Return (X, Y) of the center of cell containing provided text 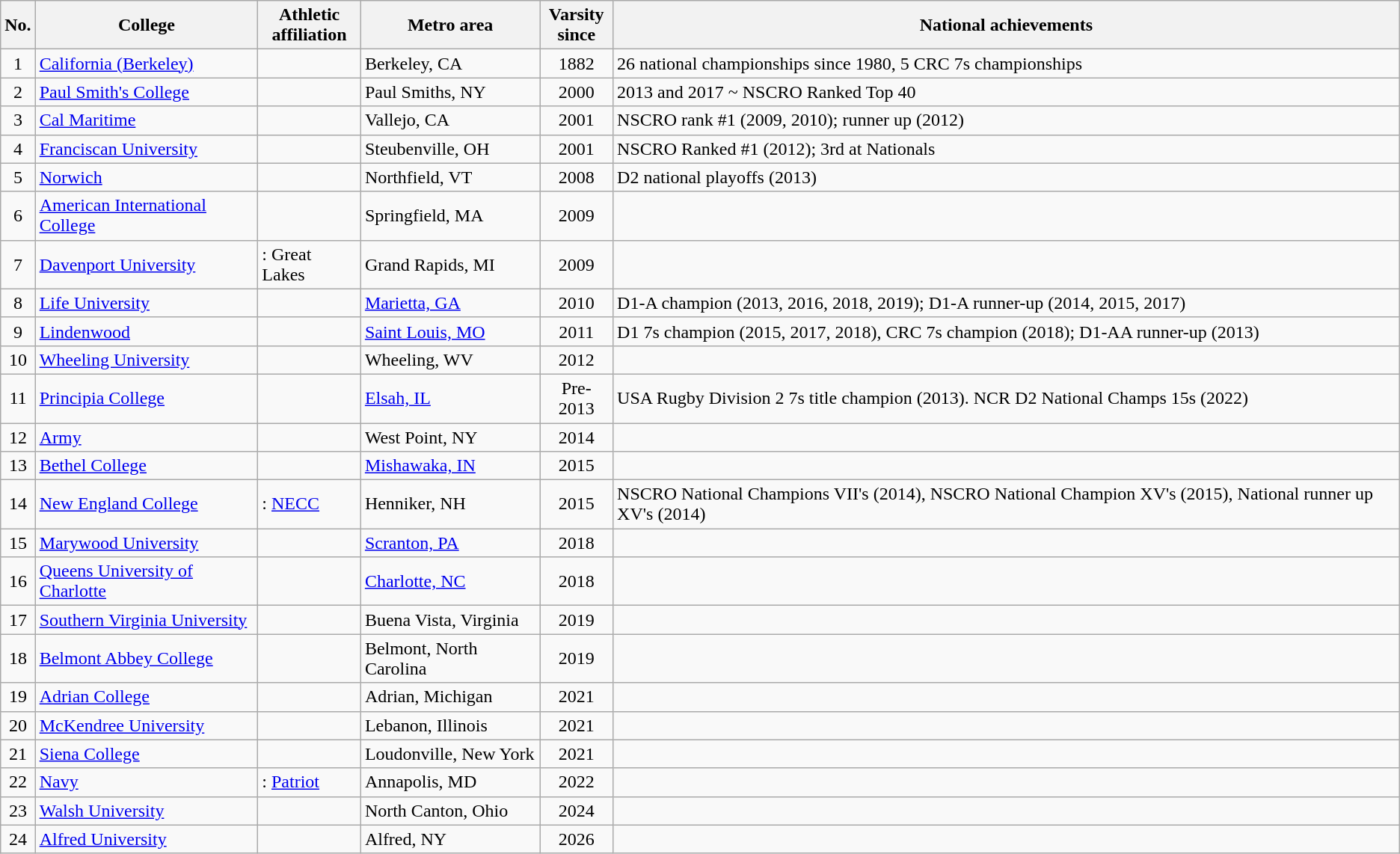
Mishawaka, IN (450, 466)
Lebanon, Illinois (450, 725)
Navy (147, 782)
13 (18, 466)
: NECC (310, 504)
8 (18, 303)
New England College (147, 504)
Charlotte, NC (450, 582)
2024 (577, 811)
Marietta, GA (450, 303)
20 (18, 725)
21 (18, 754)
Lindenwood (147, 331)
Buena Vista, Virginia (450, 620)
1 (18, 64)
19 (18, 697)
Belmont, North Carolina (450, 658)
12 (18, 437)
North Canton, Ohio (450, 811)
NSCRO National Champions VII's (2014), NSCRO National Champion XV's (2015), National runner up XV's (2014) (1007, 504)
Cal Maritime (147, 120)
NSCRO rank #1 (2009, 2010); runner up (2012) (1007, 120)
Northfield, VT (450, 177)
Wheeling, WV (450, 360)
2014 (577, 437)
Alfred, NY (450, 839)
Berkeley, CA (450, 64)
Alfred University (147, 839)
Paul Smith's College (147, 92)
Pre-2013 (577, 398)
18 (18, 658)
NSCRO Ranked #1 (2012); 3rd at Nationals (1007, 149)
6 (18, 215)
Army (147, 437)
2022 (577, 782)
Norwich (147, 177)
Davenport University (147, 265)
Steubenville, OH (450, 149)
23 (18, 811)
Siena College (147, 754)
West Point, NY (450, 437)
2013 and 2017 ~ NSCRO Ranked Top 40 (1007, 92)
College (147, 25)
Vallejo, CA (450, 120)
2011 (577, 331)
17 (18, 620)
Bethel College (147, 466)
D1 7s champion (2015, 2017, 2018), CRC 7s champion (2018); D1-AA runner-up (2013) (1007, 331)
14 (18, 504)
10 (18, 360)
Athleticaffiliation (310, 25)
Loudonville, New York (450, 754)
California (Berkeley) (147, 64)
USA Rugby Division 2 7s title champion (2013). NCR D2 National Champs 15s (2022) (1007, 398)
Metro area (450, 25)
Adrian College (147, 697)
5 (18, 177)
Southern Virginia University (147, 620)
Annapolis, MD (450, 782)
Paul Smiths, NY (450, 92)
11 (18, 398)
Walsh University (147, 811)
2 (18, 92)
Franciscan University (147, 149)
Varsitysince (577, 25)
American International College (147, 215)
9 (18, 331)
Saint Louis, MO (450, 331)
24 (18, 839)
Elsah, IL (450, 398)
McKendree University (147, 725)
Scranton, PA (450, 543)
Grand Rapids, MI (450, 265)
Queens University of Charlotte (147, 582)
15 (18, 543)
3 (18, 120)
Principia College (147, 398)
Springfield, MA (450, 215)
2008 (577, 177)
2000 (577, 92)
Belmont Abbey College (147, 658)
2026 (577, 839)
16 (18, 582)
No. (18, 25)
Adrian, Michigan (450, 697)
26 national championships since 1980, 5 CRC 7s championships (1007, 64)
Life University (147, 303)
Marywood University (147, 543)
D1-A champion (2013, 2016, 2018, 2019); D1-A runner-up (2014, 2015, 2017) (1007, 303)
7 (18, 265)
: Great Lakes (310, 265)
2012 (577, 360)
D2 national playoffs (2013) (1007, 177)
: Patriot (310, 782)
1882 (577, 64)
Wheeling University (147, 360)
National achievements (1007, 25)
Henniker, NH (450, 504)
4 (18, 149)
2010 (577, 303)
22 (18, 782)
